Search for the cell housing the specified text and yield its (x, y) center coordinate. 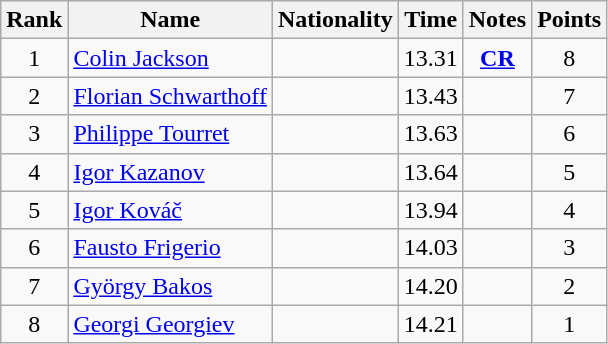
13.64 (430, 172)
Florian Schwarthoff (170, 96)
Igor Kováč (170, 210)
14.21 (430, 324)
13.63 (430, 134)
14.03 (430, 248)
Georgi Georgiev (170, 324)
14.20 (430, 286)
Name (170, 20)
Nationality (335, 20)
Colin Jackson (170, 58)
13.94 (430, 210)
CR (497, 58)
Fausto Frigerio (170, 248)
13.43 (430, 96)
Igor Kazanov (170, 172)
György Bakos (170, 286)
Time (430, 20)
13.31 (430, 58)
Points (570, 20)
Notes (497, 20)
Rank (34, 20)
Philippe Tourret (170, 134)
